From the cell containing the given text, extract its center point as [x, y] coordinate. 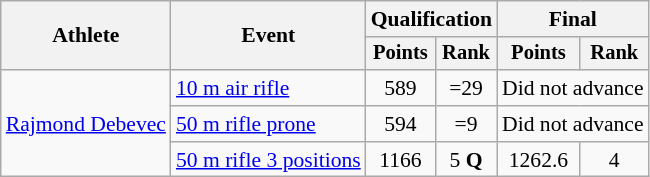
10 m air rifle [268, 88]
Rajmond Debevec [86, 124]
Final [573, 19]
589 [400, 88]
=9 [466, 124]
50 m rifle prone [268, 124]
=29 [466, 88]
Event [268, 36]
Qualification [432, 19]
594 [400, 124]
Athlete [86, 36]
